Capture the cell that displays the provided text and extract its [X, Y] central coordinate. 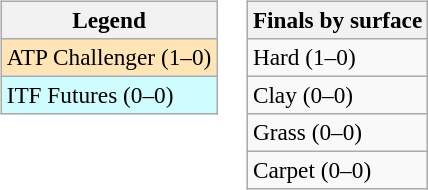
Legend [108, 20]
Clay (0–0) [337, 95]
Hard (1–0) [337, 57]
Grass (0–0) [337, 133]
Carpet (0–0) [337, 171]
ATP Challenger (1–0) [108, 57]
ITF Futures (0–0) [108, 95]
Finals by surface [337, 20]
